Capture the cell that displays the provided text and extract its [x, y] central coordinate. 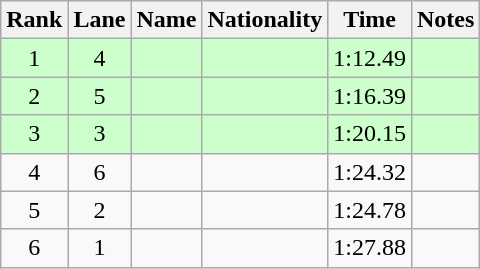
Name [166, 20]
Nationality [265, 20]
1:16.39 [370, 96]
1:20.15 [370, 134]
1:24.32 [370, 172]
Time [370, 20]
1:12.49 [370, 58]
Notes [445, 20]
1:24.78 [370, 210]
Lane [100, 20]
1:27.88 [370, 248]
Rank [34, 20]
